Determine the (X, Y) coordinate at the center of the cell enclosing the given text.  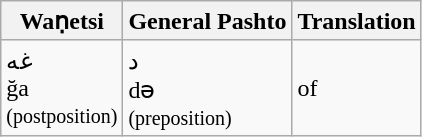
Translation (356, 21)
of (356, 88)
غهğa(postposition) (62, 88)
Waṇetsi (62, 21)
دdә(preposition) (208, 88)
General Pashto (208, 21)
